Capture the cell that displays the provided text and extract its (X, Y) central coordinate. 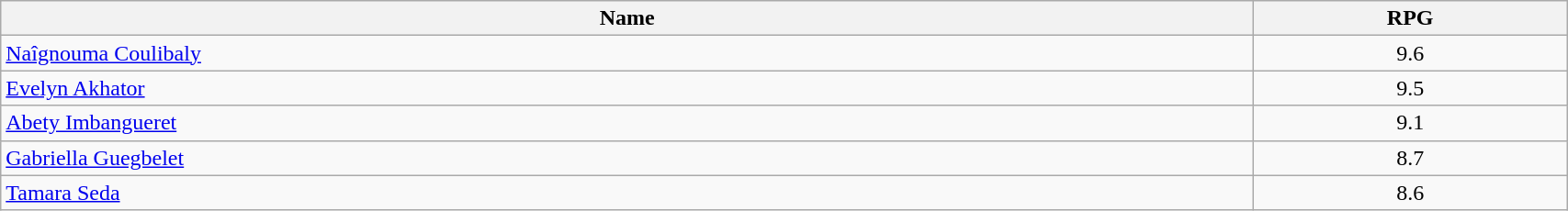
8.7 (1411, 158)
RPG (1411, 18)
Name (627, 18)
8.6 (1411, 193)
Abety Imbangueret (627, 123)
Gabriella Guegbelet (627, 158)
Evelyn Akhator (627, 88)
9.5 (1411, 88)
9.1 (1411, 123)
Naîgnouma Coulibaly (627, 53)
Tamara Seda (627, 193)
9.6 (1411, 53)
